Output the (X, Y) coordinate of the center of the cell containing the given text.  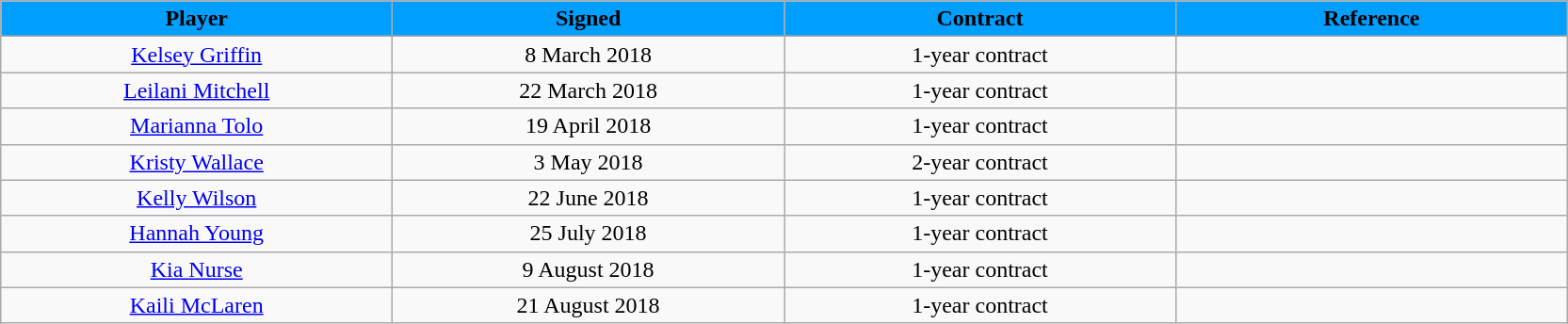
9 August 2018 (589, 269)
8 March 2018 (589, 55)
2-year contract (980, 162)
Kaili McLaren (197, 305)
22 March 2018 (589, 90)
Player (197, 19)
Kristy Wallace (197, 162)
Leilani Mitchell (197, 90)
Contract (980, 19)
Marianna Tolo (197, 126)
Kia Nurse (197, 269)
22 June 2018 (589, 198)
Kelsey Griffin (197, 55)
25 July 2018 (589, 234)
21 August 2018 (589, 305)
Hannah Young (197, 234)
Kelly Wilson (197, 198)
19 April 2018 (589, 126)
Signed (589, 19)
3 May 2018 (589, 162)
Reference (1371, 19)
